Return the (x, y) coordinate for the center point of the cell that contains the specified text.  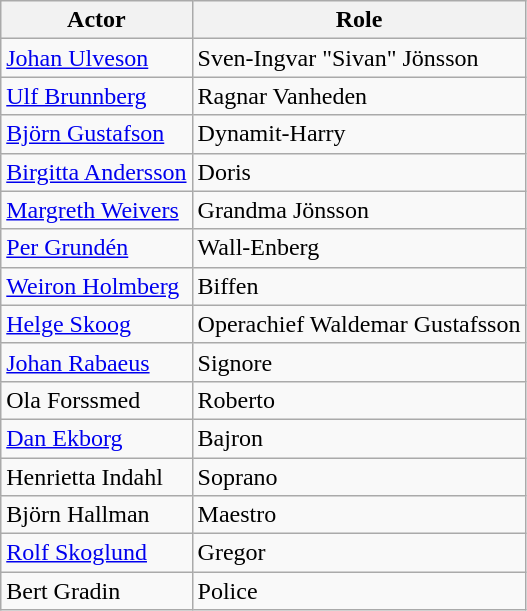
Sven-Ingvar "Sivan" Jönsson (359, 58)
Johan Ulveson (96, 58)
Henrietta Indahl (96, 477)
Weiron Holmberg (96, 286)
Bert Gradin (96, 591)
Biffen (359, 286)
Wall-Enberg (359, 248)
Margreth Weivers (96, 210)
Operachief Waldemar Gustafsson (359, 324)
Helge Skoog (96, 324)
Maestro (359, 515)
Rolf Skoglund (96, 553)
Per Grundén (96, 248)
Dan Ekborg (96, 438)
Role (359, 20)
Actor (96, 20)
Birgitta Andersson (96, 172)
Police (359, 591)
Ragnar Vanheden (359, 96)
Doris (359, 172)
Dynamit-Harry (359, 134)
Grandma Jönsson (359, 210)
Johan Rabaeus (96, 362)
Björn Gustafson (96, 134)
Bajron (359, 438)
Roberto (359, 400)
Soprano (359, 477)
Gregor (359, 553)
Signore (359, 362)
Ola Forssmed (96, 400)
Björn Hallman (96, 515)
Ulf Brunnberg (96, 96)
